Find where the given text appears and provide that cell's center as (x, y) coordinate. 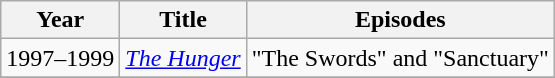
Year (60, 20)
Title (183, 20)
"The Swords" and "Sanctuary" (400, 58)
The Hunger (183, 58)
1997–1999 (60, 58)
Episodes (400, 20)
